Locate the cell with the specified text and output its [X, Y] center coordinate. 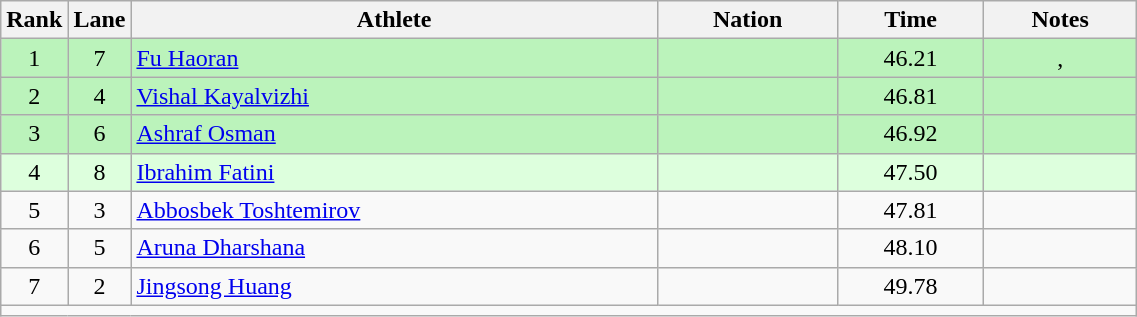
Nation [747, 20]
, [1060, 58]
Ibrahim Fatini [394, 172]
Abbosbek Toshtemirov [394, 210]
47.50 [911, 172]
46.21 [911, 58]
1 [34, 58]
Aruna Dharshana [394, 248]
Athlete [394, 20]
46.92 [911, 134]
8 [100, 172]
Vishal Kayalvizhi [394, 96]
Rank [34, 20]
47.81 [911, 210]
Jingsong Huang [394, 286]
Time [911, 20]
46.81 [911, 96]
Lane [100, 20]
Ashraf Osman [394, 134]
48.10 [911, 248]
Notes [1060, 20]
49.78 [911, 286]
Fu Haoran [394, 58]
